Detect which cell encompasses the target text, then output its (x, y) center coordinate. 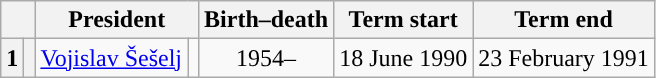
Term start (404, 20)
President (117, 20)
1954– (266, 58)
18 June 1990 (404, 58)
Term end (564, 20)
23 February 1991 (564, 58)
1 (12, 58)
Birth–death (266, 20)
Vojislav Šešelj (112, 58)
